Scan for the cell matching the given text and deliver its [x, y] coordinate at center. 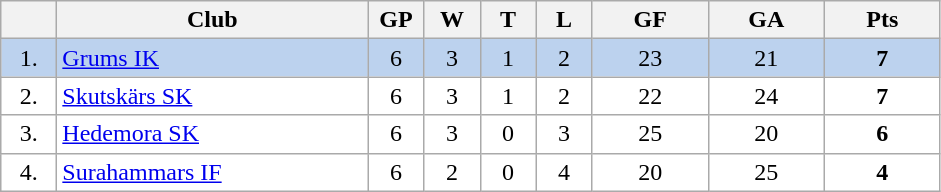
22 [650, 96]
Pts [882, 20]
GP [396, 20]
1. [29, 58]
L [564, 20]
2. [29, 96]
Surahammars IF [212, 172]
23 [650, 58]
Grums IK [212, 58]
21 [766, 58]
Club [212, 20]
GA [766, 20]
4. [29, 172]
Hedemora SK [212, 134]
GF [650, 20]
W [452, 20]
24 [766, 96]
3. [29, 134]
Skutskärs SK [212, 96]
T [508, 20]
